Identify which cell holds the provided text, then report its (x, y) central coordinate. 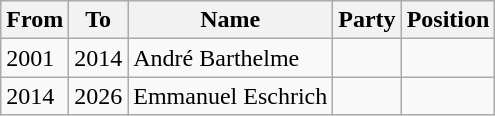
2026 (98, 96)
Emmanuel Eschrich (230, 96)
André Barthelme (230, 58)
Position (448, 20)
Name (230, 20)
Party (367, 20)
From (35, 20)
2001 (35, 58)
To (98, 20)
